Find where the given text appears and provide that cell's center as (X, Y) coordinate. 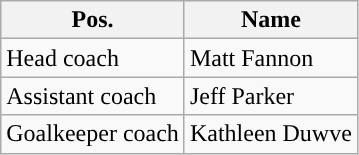
Name (270, 20)
Kathleen Duwve (270, 134)
Assistant coach (93, 96)
Pos. (93, 20)
Head coach (93, 58)
Matt Fannon (270, 58)
Goalkeeper coach (93, 134)
Jeff Parker (270, 96)
